Extract the (x, y) coordinate from the center of the cell holding the provided text.  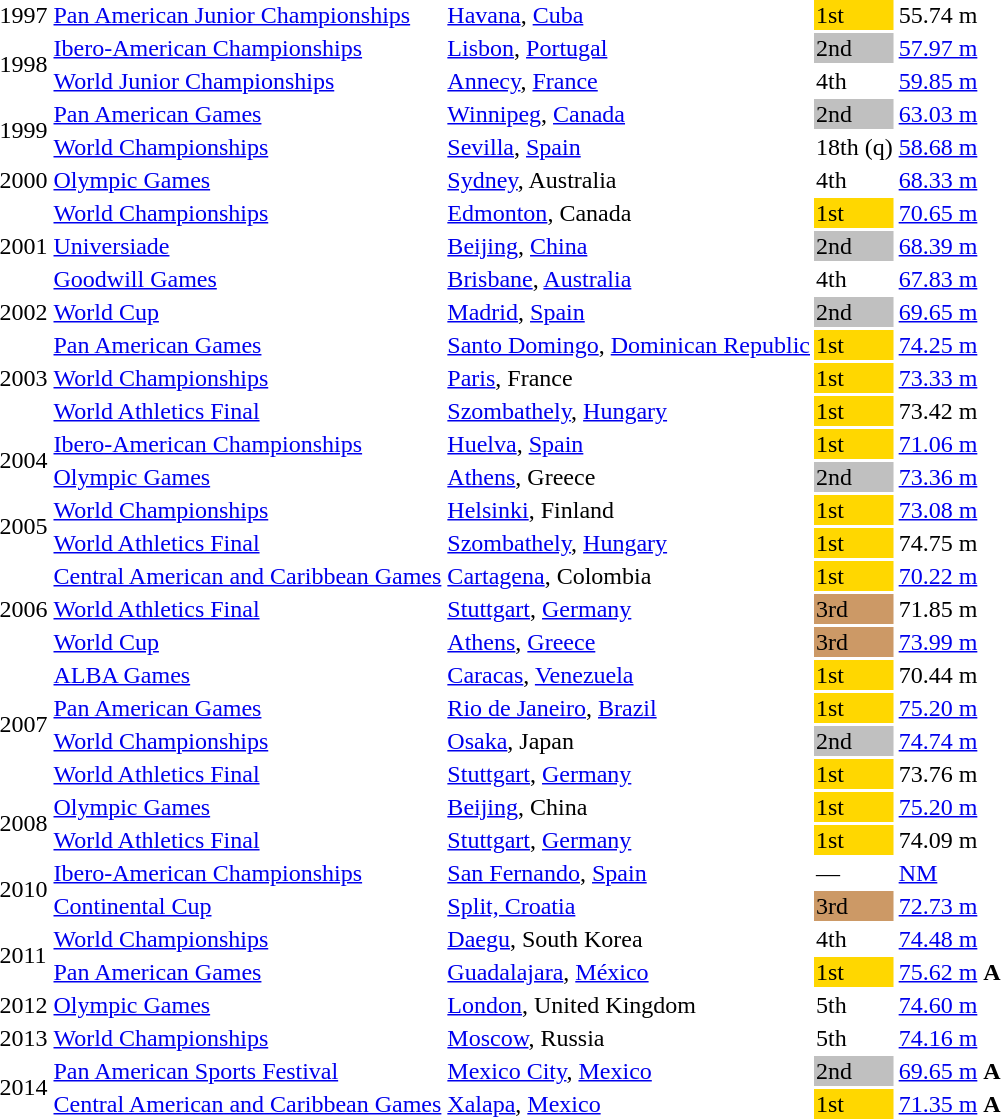
San Fernando, Spain (629, 873)
Split, Croatia (629, 906)
Havana, Cuba (629, 15)
Sevilla, Spain (629, 147)
Winnipeg, Canada (629, 114)
Universiade (248, 246)
Continental Cup (248, 906)
Goodwill Games (248, 279)
Edmonton, Canada (629, 213)
Cartagena, Colombia (629, 576)
Annecy, France (629, 81)
Guadalajara, México (629, 972)
Madrid, Spain (629, 312)
London, United Kingdom (629, 1005)
— (854, 873)
Brisbane, Australia (629, 279)
Osaka, Japan (629, 741)
Rio de Janeiro, Brazil (629, 708)
Mexico City, Mexico (629, 1071)
Sydney, Australia (629, 180)
Paris, France (629, 378)
Santo Domingo, Dominican Republic (629, 345)
Huelva, Spain (629, 444)
Xalapa, Mexico (629, 1104)
Moscow, Russia (629, 1038)
Daegu, South Korea (629, 939)
ALBA Games (248, 675)
Pan American Sports Festival (248, 1071)
18th (q) (854, 147)
Pan American Junior Championships (248, 15)
Caracas, Venezuela (629, 675)
Helsinki, Finland (629, 510)
Lisbon, Portugal (629, 48)
World Junior Championships (248, 81)
